Determine the [x, y] coordinate at the center of the cell enclosing the given text.  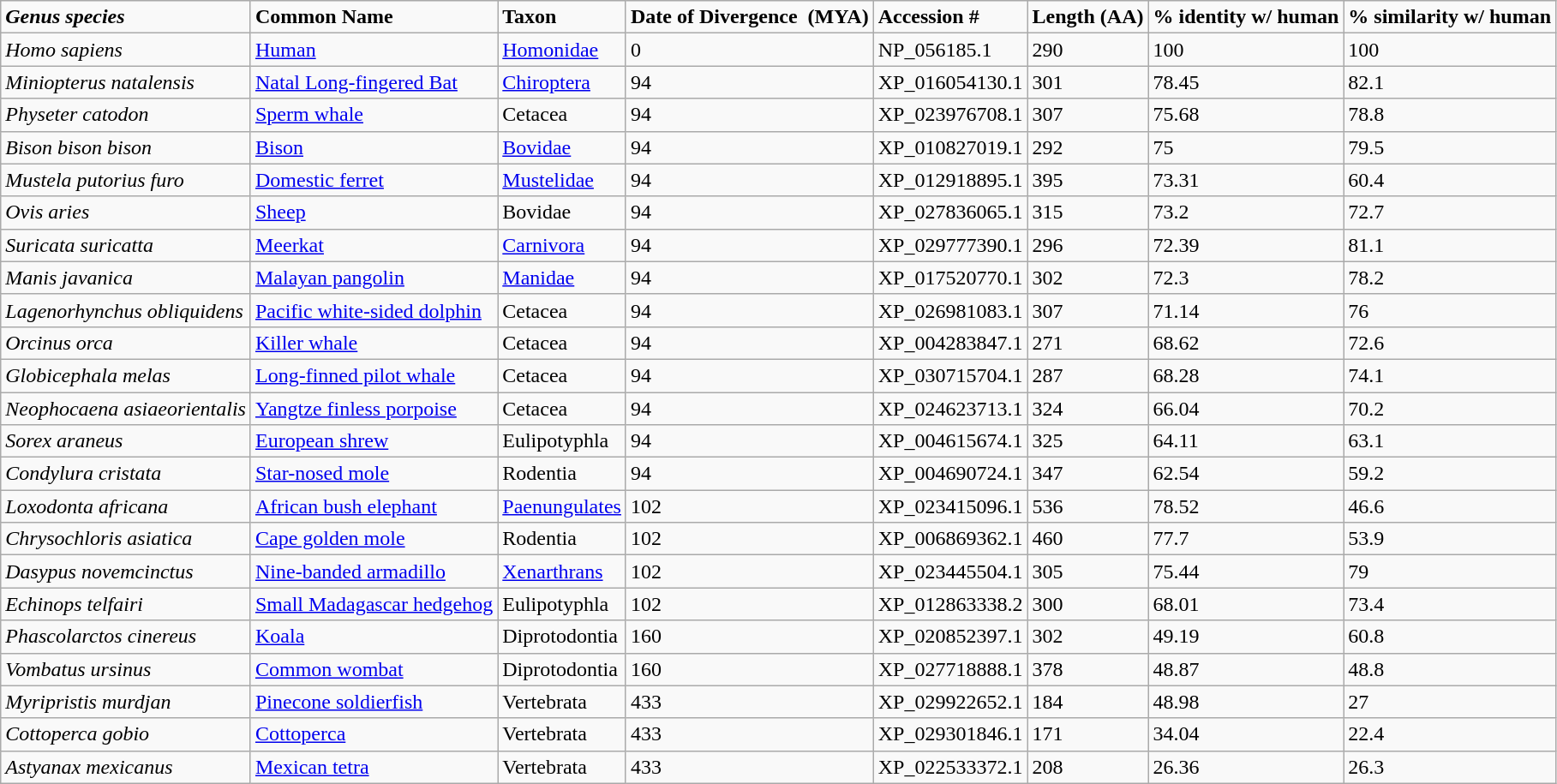
Myripristis murdjan [126, 702]
46.6 [1450, 506]
Mustela putorius furo [126, 180]
XP_024623713.1 [950, 409]
184 [1088, 702]
49.19 [1246, 637]
64.11 [1246, 441]
34.04 [1246, 734]
XP_004615674.1 [950, 441]
Small Madagascar hedgehog [374, 604]
48.87 [1246, 669]
Homo sapiens [126, 50]
Bison [374, 147]
305 [1088, 572]
Ovis aries [126, 212]
71.14 [1246, 310]
347 [1088, 474]
Domestic ferret [374, 180]
26.3 [1450, 767]
XP_029777390.1 [950, 245]
75 [1246, 147]
European shrew [374, 441]
Astyanax mexicanus [126, 767]
53.9 [1450, 539]
Chrysochloris asiatica [126, 539]
Cape golden mole [374, 539]
Orcinus orca [126, 343]
Taxon [562, 17]
76 [1450, 310]
73.31 [1246, 180]
60.8 [1450, 637]
XP_012863338.2 [950, 604]
Length (AA) [1088, 17]
208 [1088, 767]
% similarity w/ human [1450, 17]
22.4 [1450, 734]
Mustelidae [562, 180]
Chiroptera [562, 82]
Yangtze finless porpoise [374, 409]
XP_004690724.1 [950, 474]
Paenungulates [562, 506]
73.4 [1450, 604]
26.36 [1246, 767]
72.3 [1246, 278]
Star-nosed mole [374, 474]
81.1 [1450, 245]
Common Name [374, 17]
XP_027836065.1 [950, 212]
72.7 [1450, 212]
Manis javanica [126, 278]
Date of Divergence (MYA) [749, 17]
Phascolarctos cinereus [126, 637]
271 [1088, 343]
48.8 [1450, 669]
66.04 [1246, 409]
296 [1088, 245]
XP_010827019.1 [950, 147]
300 [1088, 604]
Long-finned pilot whale [374, 375]
0 [749, 50]
Manidae [562, 278]
395 [1088, 180]
78.52 [1246, 506]
Common wombat [374, 669]
Natal Long-fingered Bat [374, 82]
73.2 [1246, 212]
78.45 [1246, 82]
Globicephala melas [126, 375]
Homonidae [562, 50]
287 [1088, 375]
75.68 [1246, 115]
XP_016054130.1 [950, 82]
Koala [374, 637]
68.28 [1246, 375]
XP_030715704.1 [950, 375]
% identity w/ human [1246, 17]
XP_006869362.1 [950, 539]
290 [1088, 50]
Meerkat [374, 245]
XP_020852397.1 [950, 637]
XP_023445504.1 [950, 572]
68.62 [1246, 343]
Dasypus novemcinctus [126, 572]
Killer whale [374, 343]
Nine-banded armadillo [374, 572]
Echinops telfairi [126, 604]
Lagenorhynchus obliquidens [126, 310]
XP_004283847.1 [950, 343]
Mexican tetra [374, 767]
171 [1088, 734]
82.1 [1450, 82]
XP_029922652.1 [950, 702]
79 [1450, 572]
Pinecone soldierfish [374, 702]
75.44 [1246, 572]
Malayan pangolin [374, 278]
Sorex araneus [126, 441]
536 [1088, 506]
African bush elephant [374, 506]
NP_056185.1 [950, 50]
XP_017520770.1 [950, 278]
315 [1088, 212]
Carnivora [562, 245]
62.54 [1246, 474]
XP_023415096.1 [950, 506]
60.4 [1450, 180]
48.98 [1246, 702]
Miniopterus natalensis [126, 82]
XP_029301846.1 [950, 734]
68.01 [1246, 604]
XP_012918895.1 [950, 180]
460 [1088, 539]
Suricata suricatta [126, 245]
79.5 [1450, 147]
Bison bison bison [126, 147]
63.1 [1450, 441]
Loxodonta africana [126, 506]
78.2 [1450, 278]
Cottoperca [374, 734]
70.2 [1450, 409]
Vombatus ursinus [126, 669]
78.8 [1450, 115]
77.7 [1246, 539]
XP_022533372.1 [950, 767]
324 [1088, 409]
Human [374, 50]
72.6 [1450, 343]
XP_027718888.1 [950, 669]
292 [1088, 147]
XP_023976708.1 [950, 115]
Condylura cristata [126, 474]
59.2 [1450, 474]
Xenarthrans [562, 572]
325 [1088, 441]
Genus species [126, 17]
74.1 [1450, 375]
Neophocaena asiaeorientalis [126, 409]
27 [1450, 702]
378 [1088, 669]
Cottoperca gobio [126, 734]
301 [1088, 82]
Accession # [950, 17]
Sperm whale [374, 115]
Physeter catodon [126, 115]
Sheep [374, 212]
Pacific white-sided dolphin [374, 310]
72.39 [1246, 245]
XP_026981083.1 [950, 310]
